Locate the cell with the specified text and output its [x, y] center coordinate. 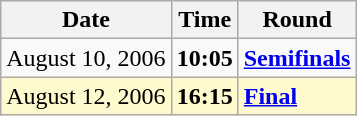
Time [204, 20]
August 10, 2006 [86, 58]
August 12, 2006 [86, 96]
Date [86, 20]
Round [297, 20]
Semifinals [297, 58]
16:15 [204, 96]
10:05 [204, 58]
Final [297, 96]
